Return (X, Y) of the center of cell containing provided text 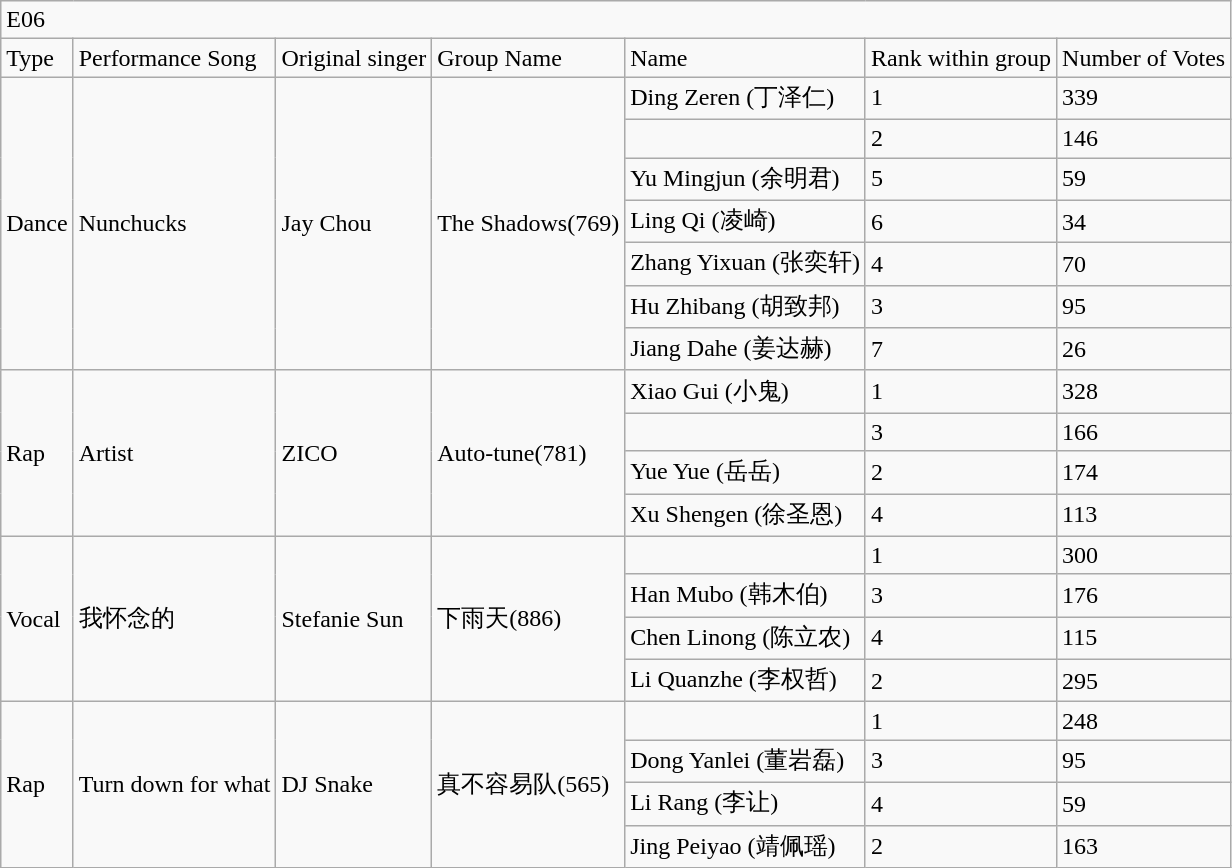
真不容易队(565) (528, 785)
Dance (37, 224)
146 (1144, 138)
ZICO (354, 453)
Original singer (354, 58)
Jiang Dahe (姜达赫) (746, 350)
Li Quanzhe (李权哲) (746, 680)
Nunchucks (174, 224)
Chen Linong (陈立农) (746, 638)
Jay Chou (354, 224)
Number of Votes (1144, 58)
Xiao Gui (小鬼) (746, 392)
Turn down for what (174, 785)
Stefanie Sun (354, 619)
Yu Mingjun (余明君) (746, 180)
DJ Snake (354, 785)
Yue Yue (岳岳) (746, 472)
166 (1144, 432)
163 (1144, 846)
Rank within group (960, 58)
Auto-tune(781) (528, 453)
Han Mubo (韩木伯) (746, 596)
113 (1144, 516)
176 (1144, 596)
Type (37, 58)
339 (1144, 98)
328 (1144, 392)
Li Rang (李让) (746, 804)
7 (960, 350)
Jing Peiyao (靖佩瑶) (746, 846)
Hu Zhibang (胡致邦) (746, 306)
我怀念的 (174, 619)
26 (1144, 350)
The Shadows(769) (528, 224)
295 (1144, 680)
Group Name (528, 58)
Xu Shengen (徐圣恩) (746, 516)
E06 (616, 20)
115 (1144, 638)
5 (960, 180)
Performance Song (174, 58)
Name (746, 58)
248 (1144, 721)
70 (1144, 264)
Ding Zeren (丁泽仁) (746, 98)
Ling Qi (凌崎) (746, 222)
174 (1144, 472)
300 (1144, 555)
Zhang Yixuan (张奕轩) (746, 264)
Vocal (37, 619)
下雨天(886) (528, 619)
Dong Yanlei (董岩磊) (746, 762)
34 (1144, 222)
Artist (174, 453)
6 (960, 222)
